Capture the cell that displays the provided text and extract its (X, Y) central coordinate. 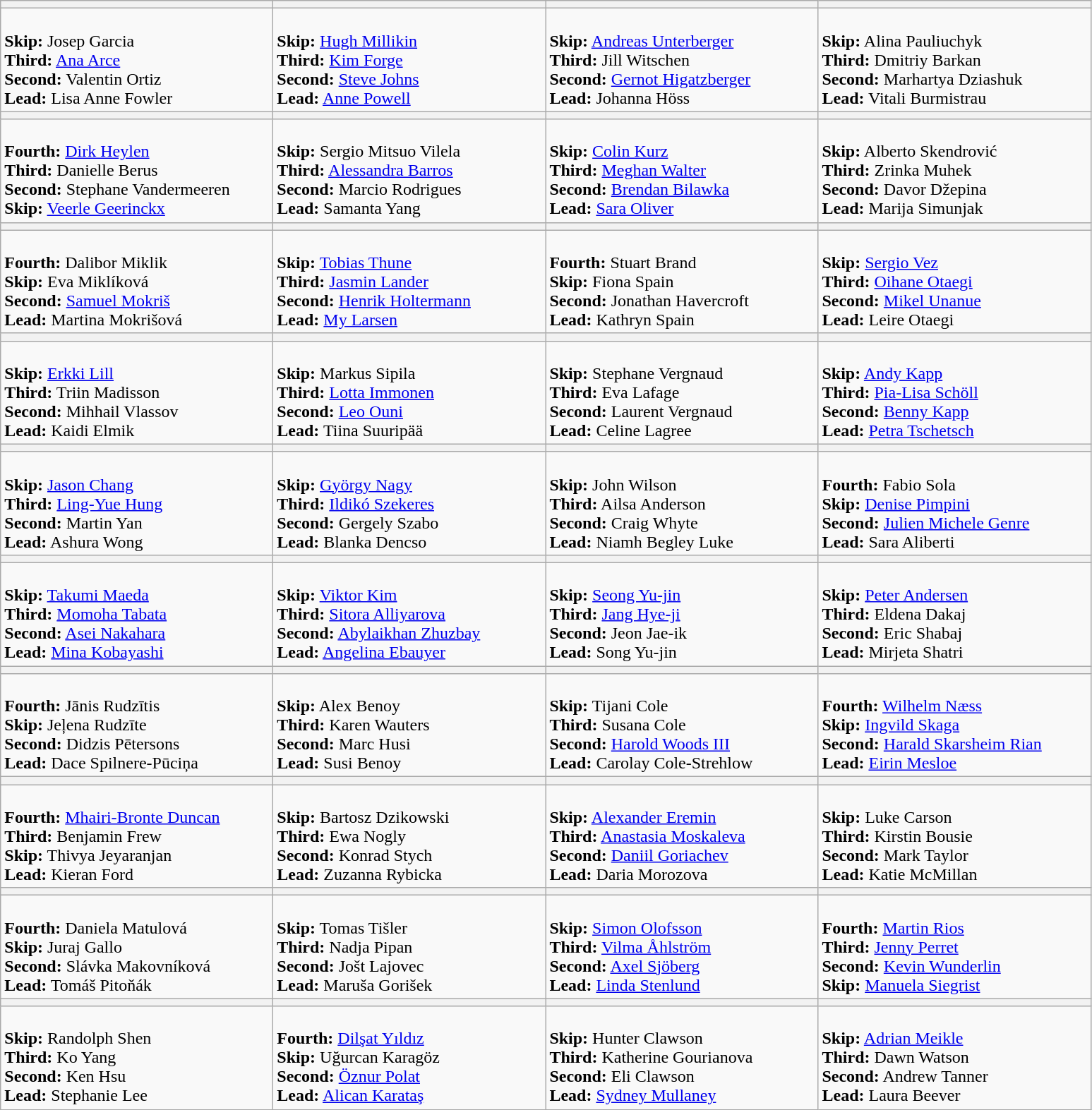
Skip: György Nagy Third: Ildikó Szekeres Second: Gergely Szabo Lead: Blanka Dencso (409, 503)
Fourth: Dirk Heylen Third: Danielle Berus Second: Stephane Vandermeeren Skip: Veerle Geerinckx (137, 171)
Skip: Hugh Millikin Third: Kim Forge Second: Steve Johns Lead: Anne Powell (409, 60)
Skip: Alexander Eremin Third: Anastasia Moskaleva Second: Daniil Goriachev Lead: Daria Morozova (682, 836)
Skip: Markus Sipila Third: Lotta Immonen Second: Leo Ouni Lead: Tiina Suuripää (409, 392)
Fourth: Martin Rios Third: Jenny Perret Second: Kevin Wunderlin Skip: Manuela Siegrist (954, 947)
Skip: Josep Garcia Third: Ana Arce Second: Valentin Ortiz Lead: Lisa Anne Fowler (137, 60)
Skip: Alberto Skendrović Third: Zrinka Muhek Second: Davor Džepina Lead: Marija Simunjak (954, 171)
Skip: Bartosz Dzikowski Third: Ewa Nogly Second: Konrad Stych Lead: Zuzanna Rybicka (409, 836)
Fourth: Dilşat Yıldız Skip: Uğurcan Karagöz Second: Öznur Polat Lead: Alican Karataş (409, 1058)
Skip: Randolph Shen Third: Ko Yang Second: Ken Hsu Lead: Stephanie Lee (137, 1058)
Skip: Viktor Kim Third: Sitora Alliyarova Second: Abylaikhan Zhuzbay Lead: Angelina Ebauyer (409, 614)
Skip: Alina Pauliuchyk Third: Dmitriy Barkan Second: Marhartya Dziashuk Lead: Vitali Burmistrau (954, 60)
Skip: Alex Benoy Third: Karen Wauters Second: Marc Husi Lead: Susi Benoy (409, 725)
Skip: Sergio Mitsuo Vilela Third: Alessandra Barros Second: Marcio Rodrigues Lead: Samanta Yang (409, 171)
Skip: Tobias Thune Third: Jasmin Lander Second: Henrik Holtermann Lead: My Larsen (409, 282)
Skip: Tijani Cole Third: Susana Cole Second: Harold Woods III Lead: Carolay Cole-Strehlow (682, 725)
Skip: Peter Andersen Third: Eldena Dakaj Second: Eric Shabaj Lead: Mirjeta Shatri (954, 614)
Skip: Erkki Lill Third: Triin Madisson Second: Mihhail Vlassov Lead: Kaidi Elmik (137, 392)
Skip: Takumi Maeda Third: Momoha Tabata Second: Asei Nakahara Lead: Mina Kobayashi (137, 614)
Fourth: Stuart Brand Skip: Fiona Spain Second: Jonathan Havercroft Lead: Kathryn Spain (682, 282)
Skip: Colin Kurz Third: Meghan Walter Second: Brendan Bilawka Lead: Sara Oliver (682, 171)
Fourth: Fabio Sola Skip: Denise Pimpini Second: Julien Michele Genre Lead: Sara Aliberti (954, 503)
Skip: Seong Yu-jin Third: Jang Hye-ji Second: Jeon Jae-ik Lead: Song Yu-jin (682, 614)
Skip: Tomas Tišler Third: Nadja Pipan Second: Jošt Lajovec Lead: Maruša Gorišek (409, 947)
Skip: Andy Kapp Third: Pia-Lisa Schöll Second: Benny Kapp Lead: Petra Tschetsch (954, 392)
Skip: Hunter Clawson Third: Katherine Gourianova Second: Eli Clawson Lead: Sydney Mullaney (682, 1058)
Skip: John Wilson Third: Ailsa Anderson Second: Craig Whyte Lead: Niamh Begley Luke (682, 503)
Fourth: Dalibor Miklik Skip: Eva Miklíková Second: Samuel Mokriš Lead: Martina Mokrišová (137, 282)
Fourth: Wilhelm Næss Skip: Ingvild Skaga Second: Harald Skarsheim Rian Lead: Eirin Mesloe (954, 725)
Skip: Adrian Meikle Third: Dawn Watson Second: Andrew Tanner Lead: Laura Beever (954, 1058)
Fourth: Mhairi-Bronte Duncan Third: Benjamin Frew Skip: Thivya Jeyaranjan Lead: Kieran Ford (137, 836)
Skip: Sergio Vez Third: Oihane Otaegi Second: Mikel Unanue Lead: Leire Otaegi (954, 282)
Skip: Andreas Unterberger Third: Jill Witschen Second: Gernot Higatzberger Lead: Johanna Höss (682, 60)
Skip: Luke Carson Third: Kirstin Bousie Second: Mark Taylor Lead: Katie McMillan (954, 836)
Fourth: Jānis Rudzītis Skip: Jeļena Rudzīte Second: Didzis Pētersons Lead: Dace Spilnere-Pūciņa (137, 725)
Skip: Stephane Vergnaud Third: Eva Lafage Second: Laurent Vergnaud Lead: Celine Lagree (682, 392)
Fourth: Daniela Matulová Skip: Juraj Gallo Second: Slávka Makovníková Lead: Tomáš Pitoňák (137, 947)
Skip: Jason Chang Third: Ling-Yue Hung Second: Martin Yan Lead: Ashura Wong (137, 503)
Skip: Simon Olofsson Third: Vilma Åhlström Second: Axel Sjöberg Lead: Linda Stenlund (682, 947)
